Identify which cell holds the provided text, then report its [x, y] central coordinate. 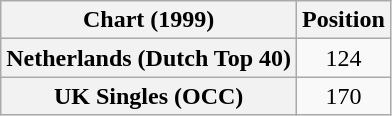
Position [344, 20]
UK Singles (OCC) [149, 96]
124 [344, 58]
170 [344, 96]
Netherlands (Dutch Top 40) [149, 58]
Chart (1999) [149, 20]
